Output the [X, Y] coordinate of the center of the cell containing the given text.  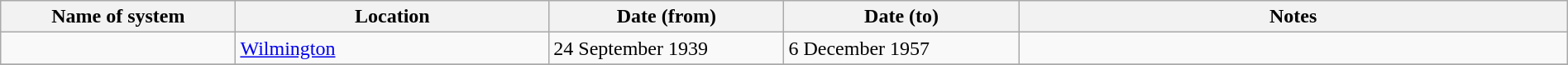
Wilmington [392, 48]
Location [392, 17]
Date (from) [667, 17]
6 December 1957 [901, 48]
Name of system [118, 17]
24 September 1939 [667, 48]
Date (to) [901, 17]
Notes [1293, 17]
